Scan for the cell matching the given text and deliver its (X, Y) coordinate at center. 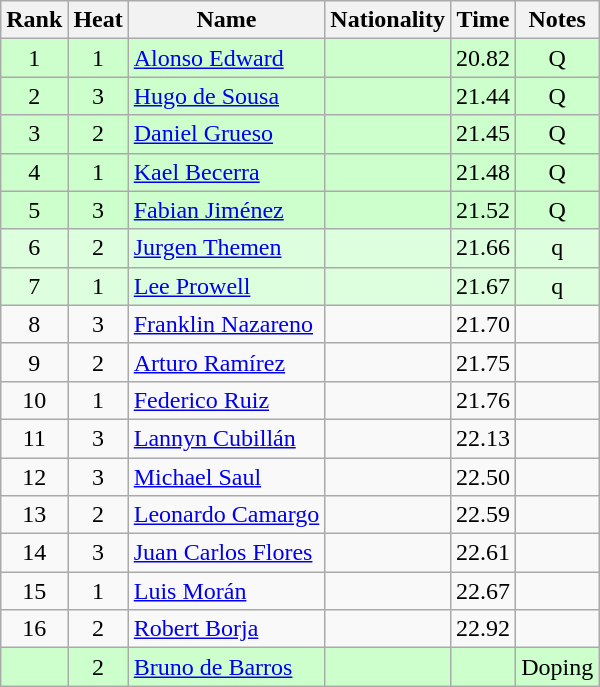
Doping (558, 667)
Leonardo Camargo (226, 515)
21.76 (484, 400)
Bruno de Barros (226, 667)
9 (34, 362)
13 (34, 515)
Notes (558, 20)
16 (34, 629)
21.70 (484, 324)
21.45 (484, 134)
5 (34, 210)
22.50 (484, 477)
21.75 (484, 362)
Rank (34, 20)
Hugo de Sousa (226, 96)
Heat (98, 20)
Juan Carlos Flores (226, 553)
Jurgen Themen (226, 248)
Michael Saul (226, 477)
4 (34, 172)
20.82 (484, 58)
21.66 (484, 248)
15 (34, 591)
12 (34, 477)
Kael Becerra (226, 172)
22.61 (484, 553)
Robert Borja (226, 629)
21.67 (484, 286)
7 (34, 286)
21.44 (484, 96)
14 (34, 553)
Lee Prowell (226, 286)
Name (226, 20)
Franklin Nazareno (226, 324)
Alonso Edward (226, 58)
Luis Morán (226, 591)
10 (34, 400)
22.92 (484, 629)
Fabian Jiménez (226, 210)
6 (34, 248)
8 (34, 324)
Nationality (388, 20)
21.52 (484, 210)
11 (34, 438)
21.48 (484, 172)
Daniel Grueso (226, 134)
22.67 (484, 591)
22.59 (484, 515)
22.13 (484, 438)
Time (484, 20)
Lannyn Cubillán (226, 438)
Federico Ruiz (226, 400)
Arturo Ramírez (226, 362)
